Search for the cell housing the specified text and yield its [x, y] center coordinate. 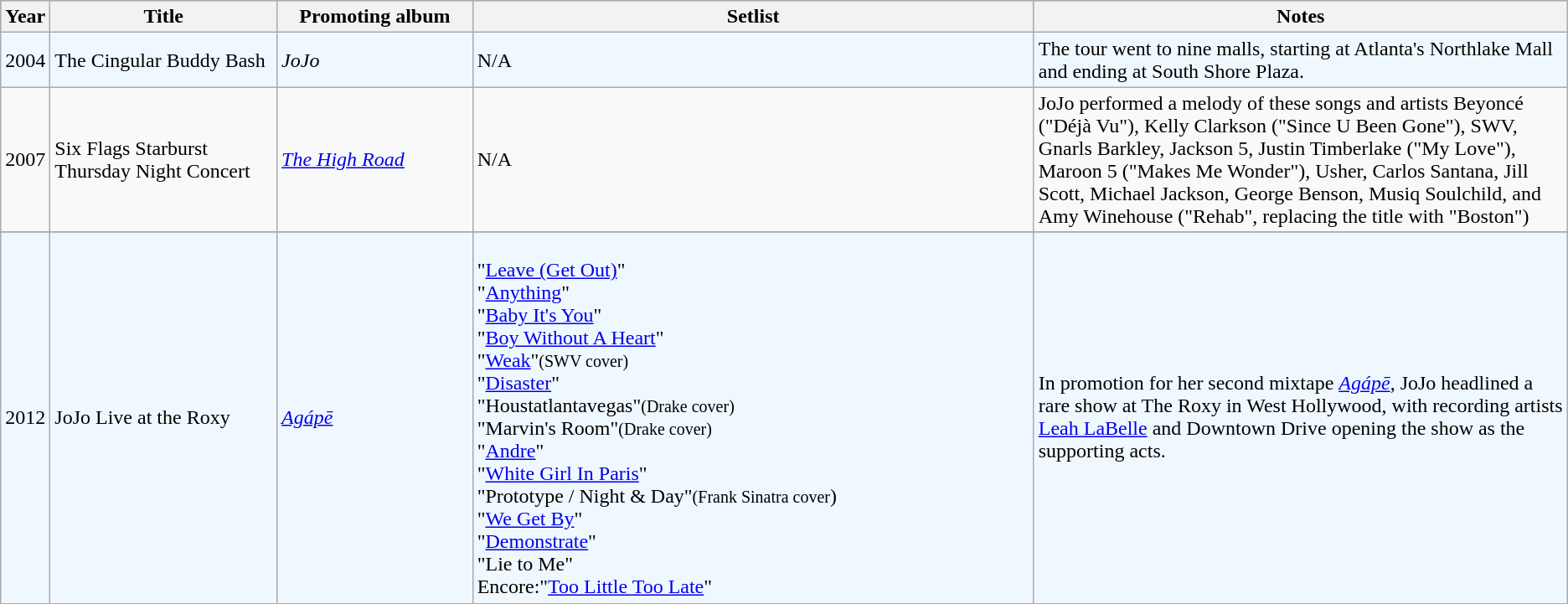
Promoting album [375, 17]
Setlist [753, 17]
JoJo [375, 60]
2012 [25, 417]
Notes [1300, 17]
Year [25, 17]
Agápē [375, 417]
2007 [25, 159]
The High Road [375, 159]
Title [164, 17]
Six Flags Starburst Thursday Night Concert [164, 159]
2004 [25, 60]
JoJo Live at the Roxy [164, 417]
The tour went to nine malls, starting at Atlanta's Northlake Mall and ending at South Shore Plaza. [1300, 60]
The Cingular Buddy Bash [164, 60]
